Scan for the cell matching the given text and deliver its [X, Y] coordinate at center. 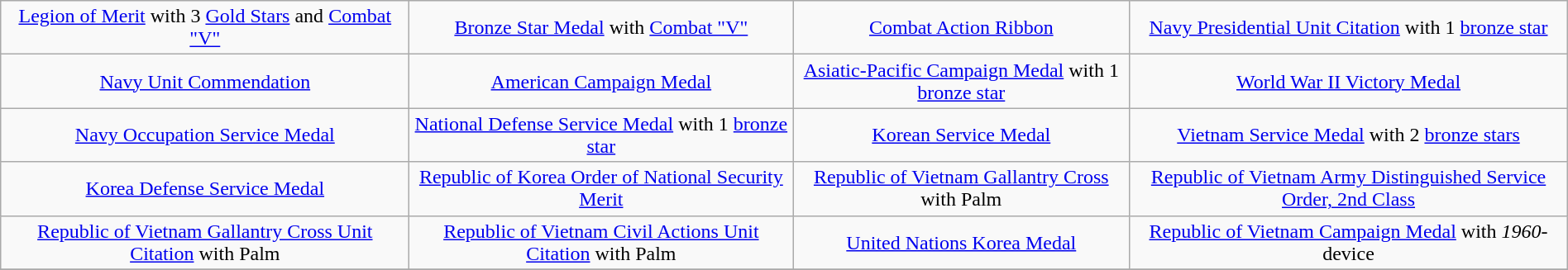
Asiatic-Pacific Campaign Medal with 1 bronze star [961, 81]
Combat Action Ribbon [961, 28]
Republic of Vietnam Campaign Medal with 1960- device [1348, 243]
Republic of Vietnam Gallantry Cross Unit Citation with Palm [205, 243]
Republic of Vietnam Army Distinguished Service Order, 2nd Class [1348, 188]
Bronze Star Medal with Combat "V" [601, 28]
Navy Presidential Unit Citation with 1 bronze star [1348, 28]
Korean Service Medal [961, 135]
American Campaign Medal [601, 81]
Republic of Vietnam Civil Actions Unit Citation with Palm [601, 243]
World War II Victory Medal [1348, 81]
Legion of Merit with 3 Gold Stars and Combat "V" [205, 28]
National Defense Service Medal with 1 bronze star [601, 135]
Navy Unit Commendation [205, 81]
Korea Defense Service Medal [205, 188]
United Nations Korea Medal [961, 243]
Navy Occupation Service Medal [205, 135]
Republic of Vietnam Gallantry Cross with Palm [961, 188]
Vietnam Service Medal with 2 bronze stars [1348, 135]
Republic of Korea Order of National Security Merit [601, 188]
